For the text-containing cell, return its midpoint in [x, y] coordinate format. 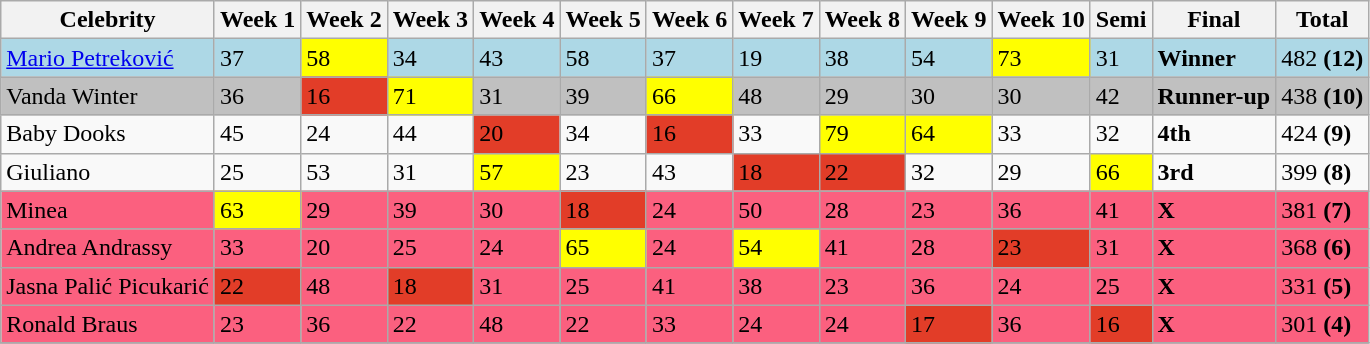
71 [430, 96]
Runner-up [1214, 96]
Week 9 [949, 20]
Vanda Winter [108, 96]
42 [1121, 96]
3rd [1214, 172]
Total [1322, 20]
Giuliano [108, 172]
Jasna Palić Picukarić [108, 286]
57 [517, 172]
Week 2 [344, 20]
50 [776, 210]
44 [430, 134]
Andrea Andrassy [108, 248]
368 (6) [1322, 248]
424 (9) [1322, 134]
Ronald Braus [108, 324]
65 [603, 248]
Week 10 [1041, 20]
Semi [1121, 20]
45 [257, 134]
64 [949, 134]
Week 3 [430, 20]
Final [1214, 20]
17 [949, 324]
19 [776, 58]
482 (12) [1322, 58]
Week 7 [776, 20]
Week 8 [862, 20]
331 (5) [1322, 286]
79 [862, 134]
Week 6 [689, 20]
53 [344, 172]
Winner [1214, 58]
Celebrity [108, 20]
399 (8) [1322, 172]
73 [1041, 58]
438 (10) [1322, 96]
Week 1 [257, 20]
Minea [108, 210]
Week 4 [517, 20]
63 [257, 210]
Mario Petreković [108, 58]
Week 5 [603, 20]
301 (4) [1322, 324]
Baby Dooks [108, 134]
4th [1214, 134]
381 (7) [1322, 210]
